Determine the [x, y] coordinate at the center of the cell enclosing the given text.  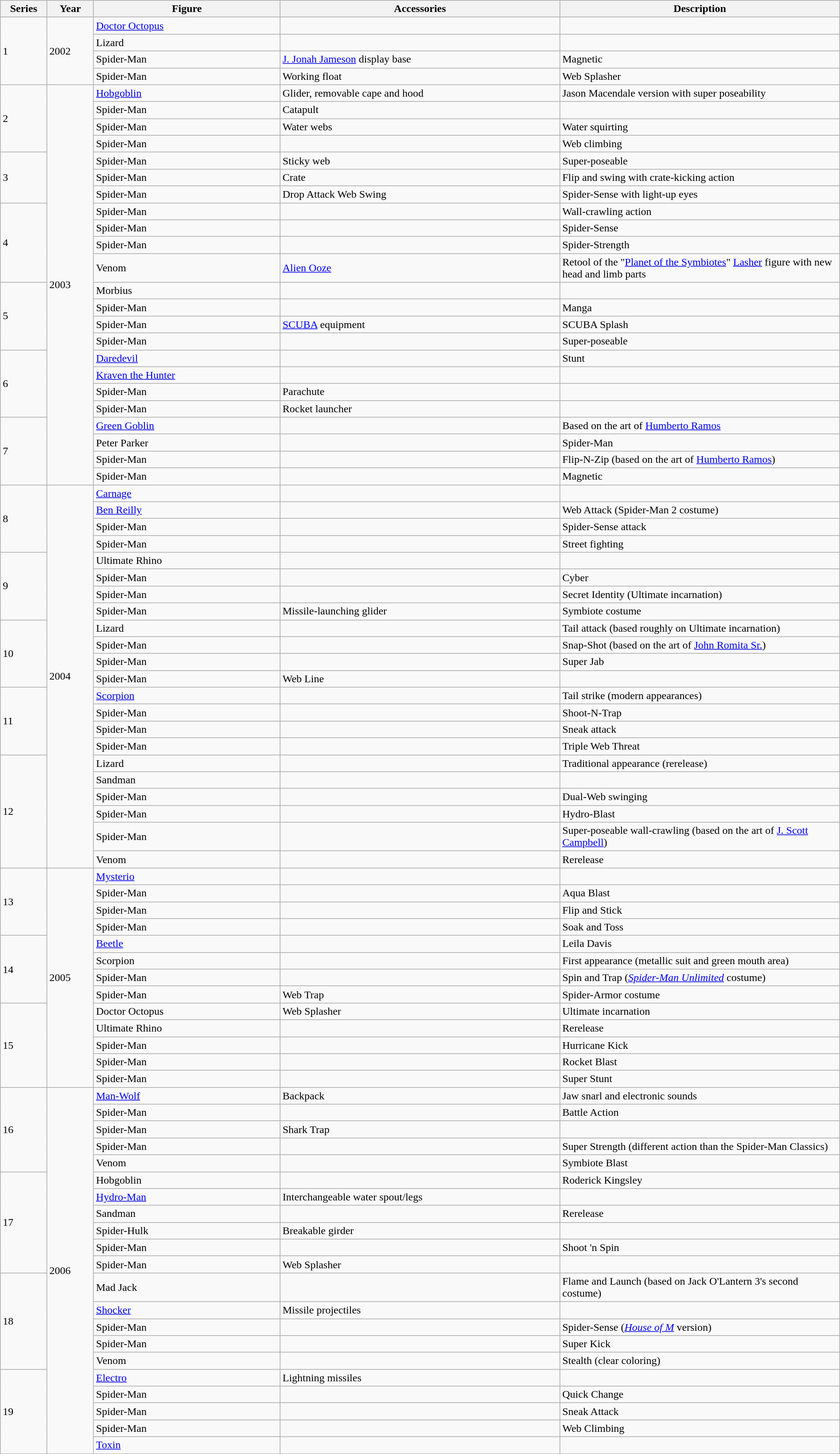
6 [24, 383]
Web Line [420, 679]
Beetle [187, 944]
Cyber [700, 578]
Catapult [420, 110]
7 [24, 451]
Glider, removable cape and hood [420, 93]
Super Jab [700, 662]
Man-Wolf [187, 1096]
First appearance (metallic suit and green mouth area) [700, 961]
Peter Parker [187, 442]
Spider-Sense with light-up eyes [700, 194]
Street fighting [700, 544]
16 [24, 1130]
1 [24, 51]
Parachute [420, 392]
2006 [70, 1270]
Stunt [700, 358]
SCUBA Splash [700, 324]
2003 [70, 285]
14 [24, 969]
Spider-Hulk [187, 1231]
Web Trap [420, 994]
Hurricane Kick [700, 1045]
Tail strike (modern appearances) [700, 696]
10 [24, 653]
11 [24, 721]
Missile-launching glider [420, 611]
Carnage [187, 493]
Electro [187, 1378]
2 [24, 118]
3 [24, 177]
Spin and Trap (Spider-Man Unlimited costume) [700, 977]
Kraven the Hunter [187, 375]
Flip and swing with crate-kicking action [700, 177]
9 [24, 586]
Description [700, 9]
Super Stunt [700, 1079]
Ultimate incarnation [700, 1011]
J. Jonah Jameson display base [420, 59]
Symbiote costume [700, 611]
5 [24, 316]
Ben Reilly [187, 510]
15 [24, 1045]
Jason Macendale version with super poseability [700, 93]
2004 [70, 676]
Manga [700, 308]
Spider-Sense [700, 228]
Shoot 'n Spin [700, 1247]
Sneak Attack [700, 1411]
Snap-Shot (based on the art of John Romita Sr.) [700, 645]
18 [24, 1321]
Shocker [187, 1310]
Hydro-Man [187, 1197]
Super Kick [700, 1344]
13 [24, 902]
Based on the art of Humberto Ramos [700, 426]
Battle Action [700, 1113]
Roderick Kingsley [700, 1180]
2005 [70, 978]
Secret Identity (Ultimate incarnation) [700, 594]
19 [24, 1411]
Triple Web Threat [700, 746]
12 [24, 811]
Year [70, 9]
Backpack [420, 1096]
Water webs [420, 127]
Sneak attack [700, 729]
Accessories [420, 9]
Web climbing [700, 144]
Interchangeable water spout/legs [420, 1197]
Shark Trap [420, 1130]
Aqua Blast [700, 893]
2002 [70, 51]
8 [24, 519]
Crate [420, 177]
Morbius [187, 291]
Series [24, 9]
SCUBA equipment [420, 324]
Flame and Launch (based on Jack O'Lantern 3's second costume) [700, 1287]
Flip-N-Zip (based on the art of Humberto Ramos) [700, 459]
Stealth (clear coloring) [700, 1361]
Super Strength (different action than the Spider-Man Classics) [700, 1146]
Leila Davis [700, 944]
Web Attack (Spider-Man 2 costume) [700, 510]
Spider-Armor costume [700, 994]
Flip and Stick [700, 910]
Shoot-N-Trap [700, 712]
Super-poseable wall-crawling (based on the art of J. Scott Campbell) [700, 837]
Soak and Toss [700, 927]
Missile projectiles [420, 1310]
Rocket launcher [420, 409]
Lightning missiles [420, 1378]
Sticky web [420, 160]
Tail attack (based roughly on Ultimate incarnation) [700, 628]
Quick Change [700, 1395]
Figure [187, 9]
4 [24, 243]
Traditional appearance (rerelease) [700, 763]
Spider-Strength [700, 245]
Web Climbing [700, 1428]
Hydro-Blast [700, 814]
Retool of the "Planet of the Symbiotes" Lasher figure with new head and limb parts [700, 268]
Symbiote Blast [700, 1163]
Working float [420, 76]
Spider-Sense (House of M version) [700, 1327]
Daredevil [187, 358]
Wall-crawling action [700, 211]
17 [24, 1222]
Drop Attack Web Swing [420, 194]
Water squirting [700, 127]
Toxin [187, 1445]
Spider-Sense attack [700, 527]
Alien Ooze [420, 268]
Green Goblin [187, 426]
Mysterio [187, 876]
Rocket Blast [700, 1062]
Dual-Web swinging [700, 797]
Jaw snarl and electronic sounds [700, 1096]
Mad Jack [187, 1287]
Breakable girder [420, 1231]
